Detect which cell encompasses the target text, then output its (X, Y) center coordinate. 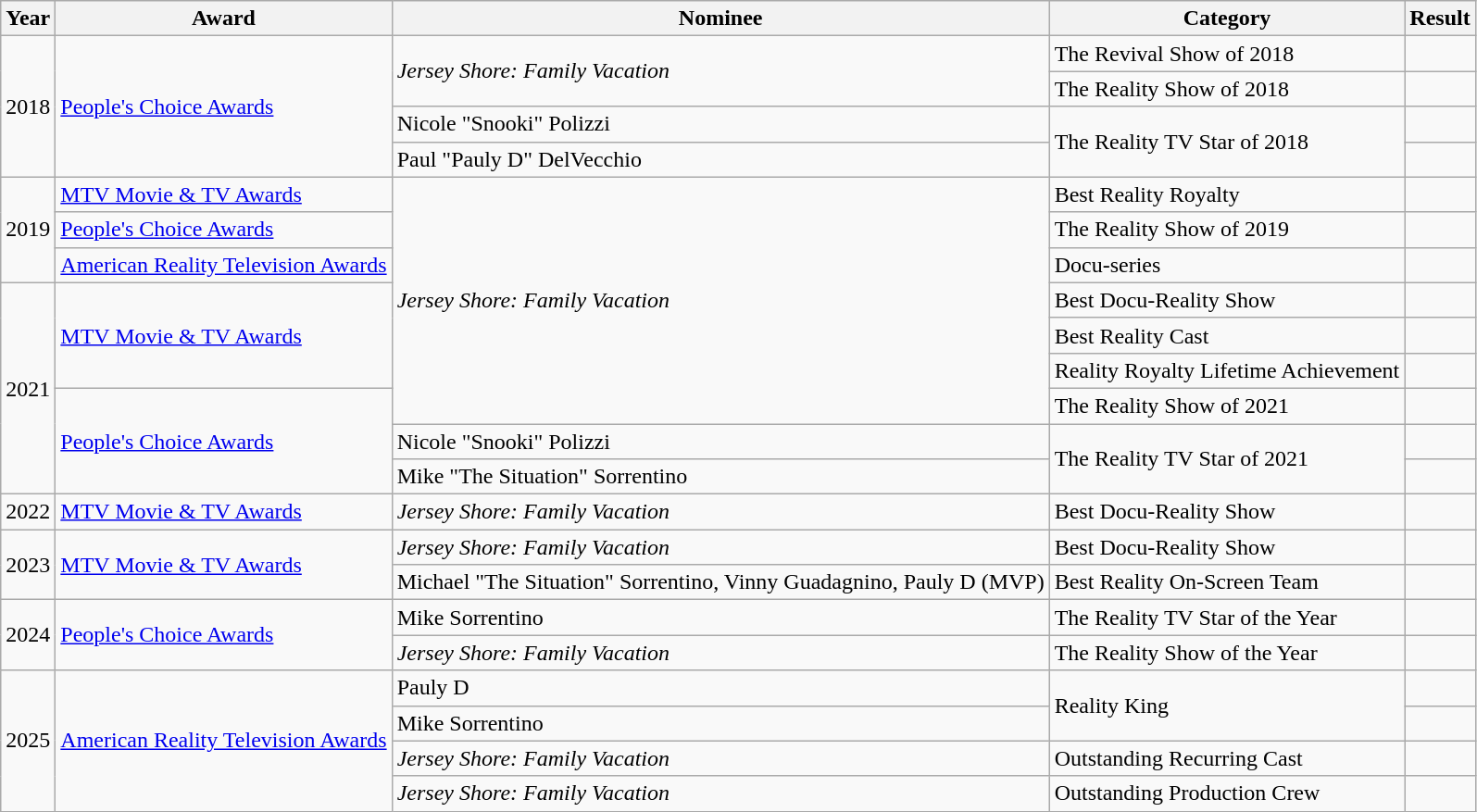
Mike "The Situation" Sorrentino (720, 477)
Best Reality Royalty (1227, 194)
2023 (28, 565)
Award (224, 19)
The Reality TV Star of the Year (1227, 618)
2022 (28, 512)
Year (28, 19)
Reality King (1227, 706)
The Revival Show of 2018 (1227, 54)
Paul "Pauly D" DelVecchio (720, 159)
Michael "The Situation" Sorrentino, Vinny Guadagnino, Pauly D (MVP) (720, 582)
Outstanding Production Crew (1227, 793)
2019 (28, 230)
2021 (28, 388)
Docu-series (1227, 265)
Nominee (720, 19)
Outstanding Recurring Cast (1227, 758)
Best Reality Cast (1227, 335)
The Reality Show of 2021 (1227, 406)
The Reality TV Star of 2018 (1227, 142)
Best Reality On-Screen Team (1227, 582)
Pauly D (720, 688)
The Reality Show of the Year (1227, 653)
Reality Royalty Lifetime Achievement (1227, 370)
2024 (28, 635)
The Reality Show of 2018 (1227, 89)
Result (1440, 19)
The Reality Show of 2019 (1227, 230)
2025 (28, 741)
Category (1227, 19)
2018 (28, 106)
The Reality TV Star of 2021 (1227, 459)
